Pinpoint the cell where the given text exists, returning its [X, Y] midpoint coordinate. 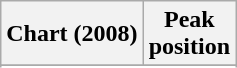
Peakposition [189, 34]
Chart (2008) [72, 34]
